Provide the [X, Y] coordinate of the cell's center where the given text is located.  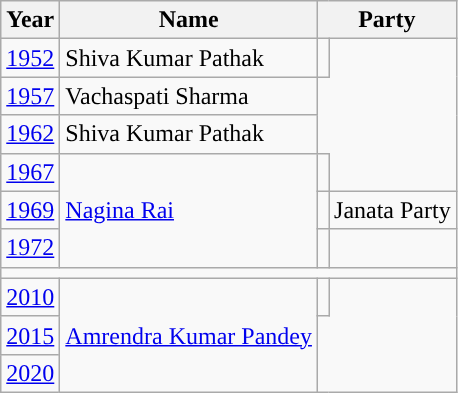
Amrendra Kumar Pandey [189, 335]
1957 [30, 96]
1972 [30, 248]
2020 [30, 373]
Year [30, 20]
Nagina Rai [189, 210]
1967 [30, 172]
1952 [30, 58]
Name [189, 20]
1969 [30, 210]
1962 [30, 134]
Janata Party [393, 210]
2015 [30, 335]
Party [386, 20]
2010 [30, 297]
Vachaspati Sharma [189, 96]
